Capture the cell that displays the provided text and extract its (X, Y) central coordinate. 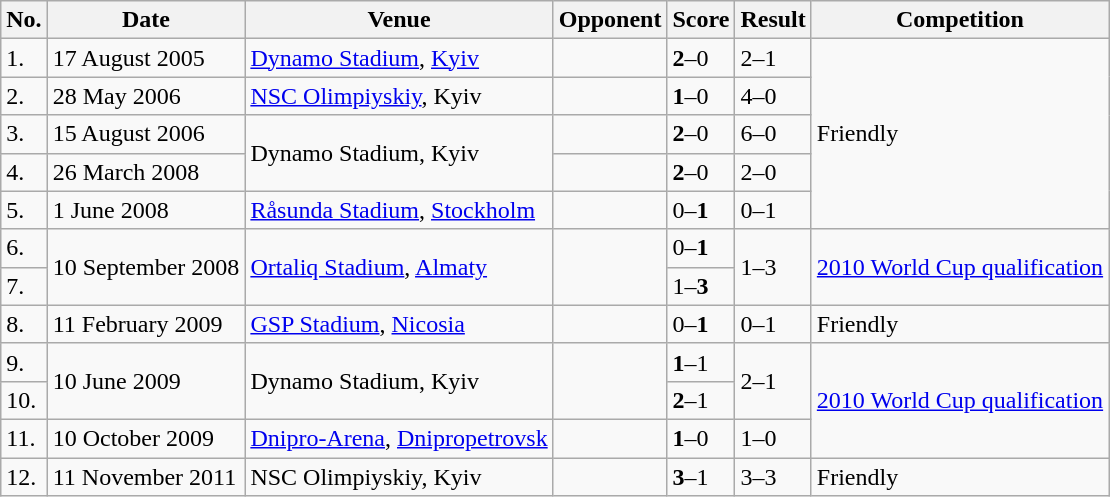
1. (24, 58)
Dnipro-Arena, Dnipropetrovsk (399, 438)
26 March 2008 (146, 172)
3. (24, 134)
12. (24, 477)
Score (701, 20)
15 August 2006 (146, 134)
8. (24, 324)
3–3 (773, 477)
10 October 2009 (146, 438)
11 November 2011 (146, 477)
Råsunda Stadium, Stockholm (399, 210)
Result (773, 20)
10 June 2009 (146, 381)
4–0 (773, 96)
1–1 (701, 362)
11. (24, 438)
Competition (960, 20)
9. (24, 362)
1 June 2008 (146, 210)
GSP Stadium, Nicosia (399, 324)
10 September 2008 (146, 267)
3–1 (701, 477)
28 May 2006 (146, 96)
No. (24, 20)
2. (24, 96)
Opponent (610, 20)
17 August 2005 (146, 58)
11 February 2009 (146, 324)
6–0 (773, 134)
6. (24, 248)
10. (24, 400)
5. (24, 210)
4. (24, 172)
7. (24, 286)
Date (146, 20)
Venue (399, 20)
Ortaliq Stadium, Almaty (399, 267)
